Capture the cell that displays the provided text and extract its [x, y] central coordinate. 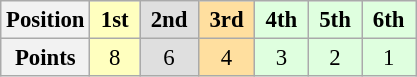
4 [226, 58]
4th [282, 20]
3 [282, 58]
Position [46, 20]
1 [389, 58]
1st [115, 20]
2nd [170, 20]
3rd [226, 20]
Points [46, 58]
2 [335, 58]
6 [170, 58]
8 [115, 58]
6th [389, 20]
5th [335, 20]
